Search for the cell housing the specified text and yield its [x, y] center coordinate. 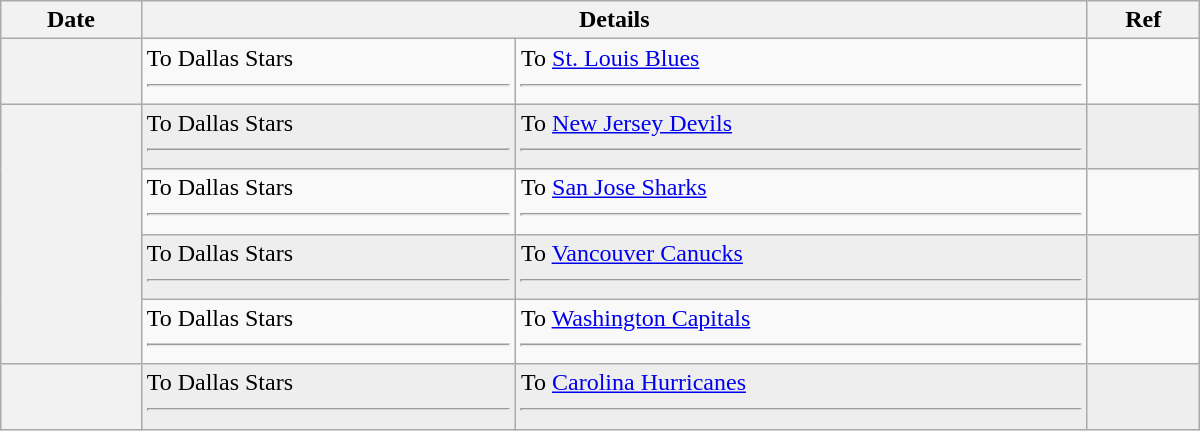
To Carolina Hurricanes [802, 396]
To St. Louis Blues [802, 72]
Date [71, 20]
To Washington Capitals [802, 332]
Ref [1143, 20]
Details [614, 20]
To Vancouver Canucks [802, 266]
To San Jose Sharks [802, 202]
To New Jersey Devils [802, 136]
